From the cell containing the given text, extract its center point as (X, Y) coordinate. 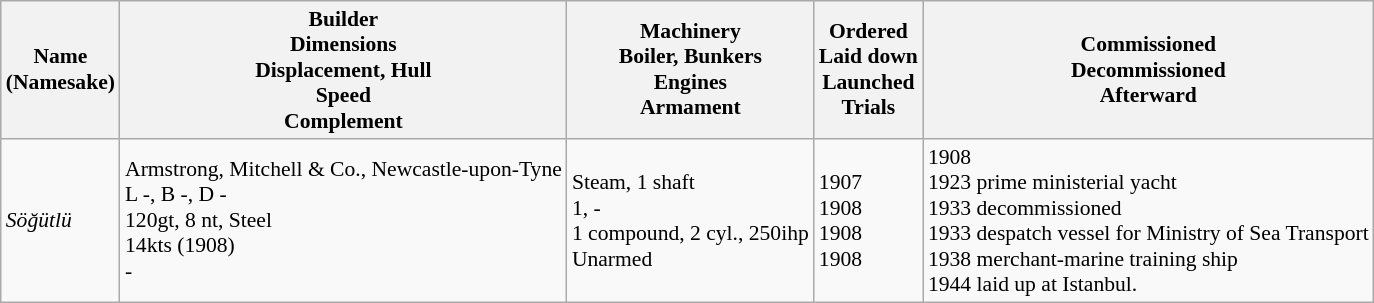
CommissionedDecommissionedAfterward (1148, 70)
Söğütlü (60, 220)
1907190819081908 (868, 220)
Armstrong, Mitchell & Co., Newcastle-upon-TyneL -, B -, D -120gt, 8 nt, Steel14kts (1908)- (344, 220)
Name(Namesake) (60, 70)
MachineryBoiler, BunkersEnginesArmament (690, 70)
BuilderDimensionsDisplacement, HullSpeedComplement (344, 70)
Steam, 1 shaft1, -1 compound, 2 cyl., 250ihpUnarmed (690, 220)
OrderedLaid downLaunchedTrials (868, 70)
